Locate the cell with the specified text and output its [X, Y] center coordinate. 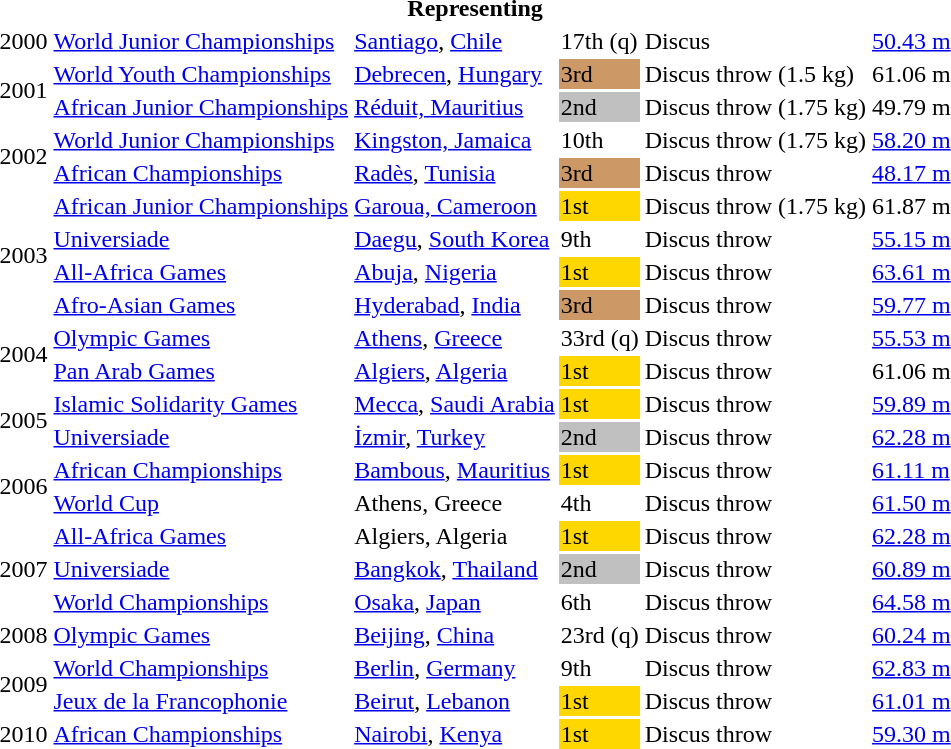
Garoua, Cameroon [455, 206]
Mecca, Saudi Arabia [455, 404]
Afro-Asian Games [201, 305]
17th (q) [600, 41]
Debrecen, Hungary [455, 74]
Osaka, Japan [455, 602]
23rd (q) [600, 635]
Radès, Tunisia [455, 173]
World Youth Championships [201, 74]
Santiago, Chile [455, 41]
6th [600, 602]
Kingston, Jamaica [455, 140]
Beijing, China [455, 635]
Discus [755, 41]
Daegu, South Korea [455, 239]
Pan Arab Games [201, 371]
Abuja, Nigeria [455, 272]
Réduit, Mauritius [455, 107]
Berlin, Germany [455, 668]
Bangkok, Thailand [455, 569]
Hyderabad, India [455, 305]
Islamic Solidarity Games [201, 404]
Jeux de la Francophonie [201, 701]
Nairobi, Kenya [455, 734]
Discus throw (1.5 kg) [755, 74]
4th [600, 503]
10th [600, 140]
33rd (q) [600, 338]
World Cup [201, 503]
Bambous, Mauritius [455, 470]
İzmir, Turkey [455, 437]
Beirut, Lebanon [455, 701]
